Pinpoint the cell where the given text exists, returning its (X, Y) midpoint coordinate. 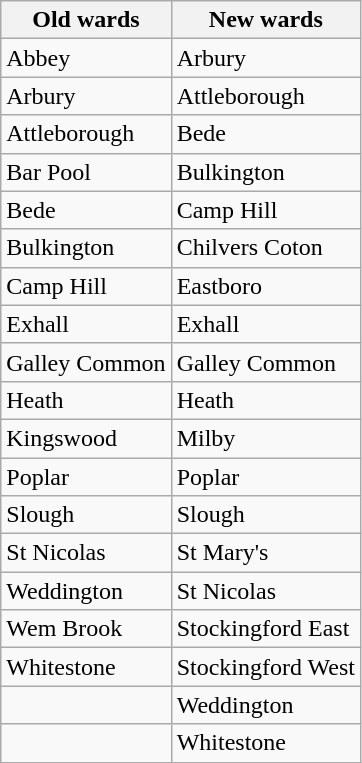
Bar Pool (86, 172)
Old wards (86, 20)
Milby (266, 438)
Abbey (86, 58)
Stockingford West (266, 667)
Wem Brook (86, 629)
Eastboro (266, 286)
Chilvers Coton (266, 248)
Kingswood (86, 438)
St Mary's (266, 553)
New wards (266, 20)
Stockingford East (266, 629)
